Return (X, Y) of the center of cell containing provided text 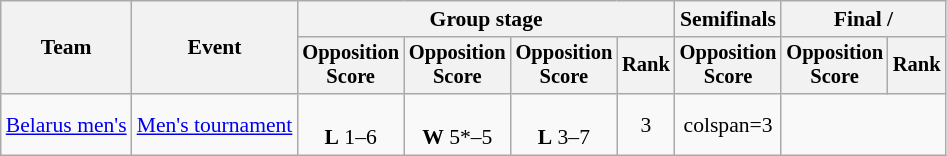
Event (215, 48)
W 5*–5 (458, 124)
Final / (863, 19)
L 3–7 (564, 124)
Team (66, 48)
3 (646, 124)
Men's tournament (215, 124)
Group stage (486, 19)
colspan=3 (728, 124)
L 1–6 (350, 124)
Belarus men's (66, 124)
Semifinals (728, 19)
